Return (x, y) of the center of cell containing provided text 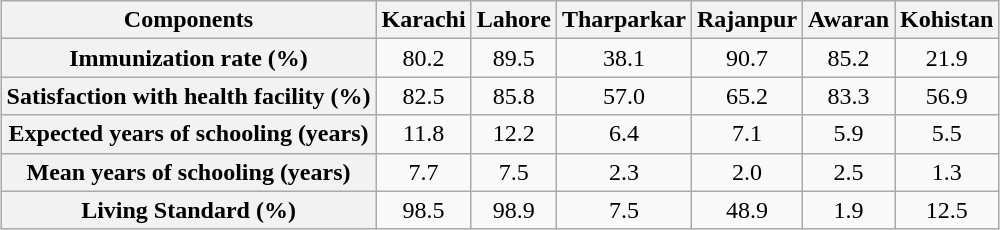
Components (188, 20)
Living Standard (%) (188, 210)
2.0 (746, 172)
6.4 (624, 134)
Satisfaction with health facility (%) (188, 96)
Lahore (514, 20)
1.9 (849, 210)
Immunization rate (%) (188, 58)
5.9 (849, 134)
65.2 (746, 96)
Karachi (424, 20)
1.3 (947, 172)
Awaran (849, 20)
38.1 (624, 58)
48.9 (746, 210)
90.7 (746, 58)
Expected years of schooling (years) (188, 134)
7.7 (424, 172)
5.5 (947, 134)
Kohistan (947, 20)
98.9 (514, 210)
2.3 (624, 172)
2.5 (849, 172)
85.8 (514, 96)
85.2 (849, 58)
21.9 (947, 58)
Rajanpur (746, 20)
80.2 (424, 58)
98.5 (424, 210)
Mean years of schooling (years) (188, 172)
57.0 (624, 96)
12.2 (514, 134)
7.1 (746, 134)
83.3 (849, 96)
89.5 (514, 58)
11.8 (424, 134)
56.9 (947, 96)
82.5 (424, 96)
Tharparkar (624, 20)
12.5 (947, 210)
